Return the (x, y) coordinate for the center point of the cell that contains the specified text.  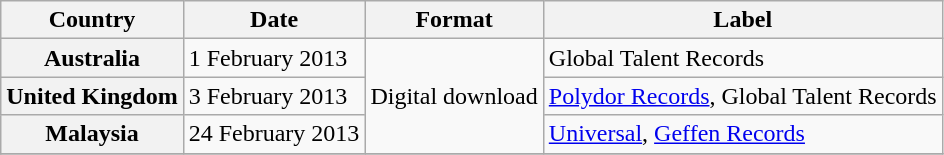
Label (742, 20)
Country (92, 20)
1 February 2013 (274, 58)
Format (454, 20)
Digital download (454, 96)
Universal, Geffen Records (742, 134)
Date (274, 20)
3 February 2013 (274, 96)
United Kingdom (92, 96)
24 February 2013 (274, 134)
Polydor Records, Global Talent Records (742, 96)
Australia (92, 58)
Malaysia (92, 134)
Global Talent Records (742, 58)
